Provide the [x, y] coordinate of the cell's center where the given text is located.  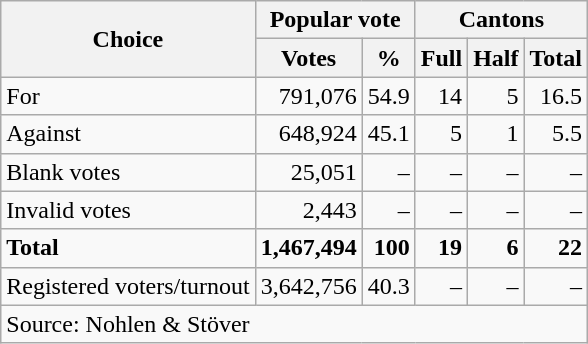
3,642,756 [308, 286]
Cantons [501, 20]
19 [441, 248]
2,443 [308, 210]
Half [496, 58]
54.9 [388, 96]
Invalid votes [128, 210]
100 [388, 248]
Blank votes [128, 172]
22 [556, 248]
16.5 [556, 96]
Choice [128, 39]
1 [496, 134]
Full [441, 58]
Votes [308, 58]
Source: Nohlen & Stöver [294, 324]
791,076 [308, 96]
For [128, 96]
% [388, 58]
5.5 [556, 134]
6 [496, 248]
45.1 [388, 134]
Against [128, 134]
1,467,494 [308, 248]
25,051 [308, 172]
40.3 [388, 286]
14 [441, 96]
648,924 [308, 134]
Popular vote [335, 20]
Registered voters/turnout [128, 286]
